Search for the cell housing the specified text and yield its (X, Y) center coordinate. 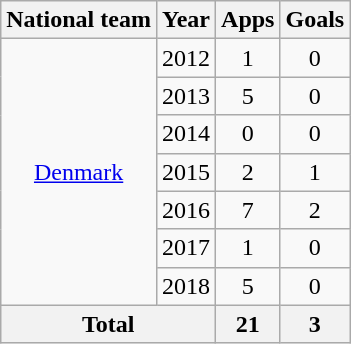
Year (186, 20)
7 (248, 210)
Goals (315, 20)
National team (79, 20)
2018 (186, 286)
21 (248, 324)
3 (315, 324)
2013 (186, 96)
Apps (248, 20)
2012 (186, 58)
2014 (186, 134)
2016 (186, 210)
Total (108, 324)
Denmark (79, 172)
2015 (186, 172)
2017 (186, 248)
